Detect which cell encompasses the target text, then output its [X, Y] center coordinate. 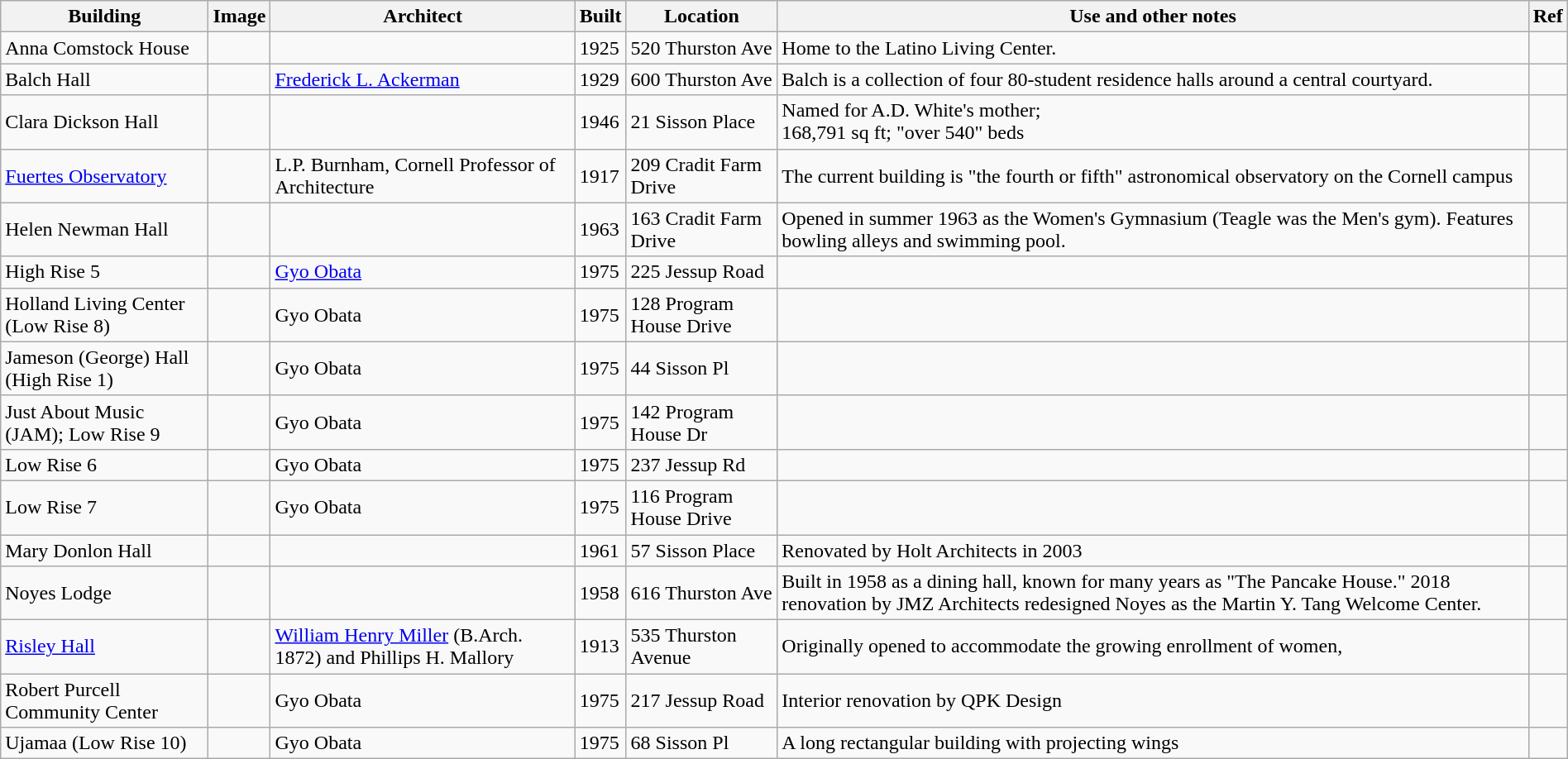
Building [104, 17]
142 Program House Dr [701, 422]
Jameson (George) Hall (High Rise 1) [104, 369]
217 Jessup Road [701, 701]
Architect [423, 17]
1913 [600, 647]
57 Sisson Place [701, 550]
Anna Comstock House [104, 48]
600 Thurston Ave [701, 79]
Balch is a collection of four 80-student residence halls around a central courtyard. [1153, 79]
Fuertes Observatory [104, 175]
1917 [600, 175]
1925 [600, 48]
209 Cradit Farm Drive [701, 175]
Frederick L. Ackerman [423, 79]
Just About Music (JAM); Low Rise 9 [104, 422]
Named for A.D. White's mother; 168,791 sq ft; "over 540" beds [1153, 122]
163 Cradit Farm Drive [701, 230]
1963 [600, 230]
21 Sisson Place [701, 122]
Mary Donlon Hall [104, 550]
Interior renovation by QPK Design [1153, 701]
Built [600, 17]
237 Jessup Rd [701, 465]
1961 [600, 550]
Opened in summer 1963 as the Women's Gymnasium (Teagle was the Men's gym). Features bowling alleys and swimming pool. [1153, 230]
535 Thurston Avenue [701, 647]
Image [240, 17]
Home to the Latino Living Center. [1153, 48]
225 Jessup Road [701, 272]
1946 [600, 122]
L.P. Burnham, Cornell Professor of Architecture [423, 175]
Balch Hall [104, 79]
William Henry Miller (B.Arch. 1872) and Phillips H. Mallory [423, 647]
Helen Newman Hall [104, 230]
116 Program House Drive [701, 508]
High Rise 5 [104, 272]
616 Thurston Ave [701, 594]
1958 [600, 594]
128 Program House Drive [701, 314]
68 Sisson Pl [701, 743]
Location [701, 17]
520 Thurston Ave [701, 48]
Clara Dickson Hall [104, 122]
Robert Purcell Community Center [104, 701]
Ujamaa (Low Rise 10) [104, 743]
The current building is "the fourth or fifth" astronomical observatory on the Cornell campus [1153, 175]
Originally opened to accommodate the growing enrollment of women, [1153, 647]
1929 [600, 79]
Renovated by Holt Architects in 2003 [1153, 550]
44 Sisson Pl [701, 369]
A long rectangular building with projecting wings [1153, 743]
Noyes Lodge [104, 594]
Low Rise 7 [104, 508]
Holland Living Center (Low Rise 8) [104, 314]
Use and other notes [1153, 17]
Risley Hall [104, 647]
Ref [1548, 17]
Low Rise 6 [104, 465]
